Provide the (X, Y) coordinate of the cell's center where the given text is located.  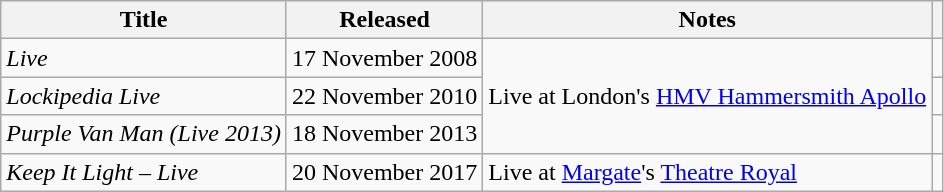
Live (144, 58)
Keep It Light – Live (144, 172)
Title (144, 20)
Purple Van Man (Live 2013) (144, 134)
Lockipedia Live (144, 96)
Live at London's HMV Hammersmith Apollo (708, 96)
18 November 2013 (384, 134)
Notes (708, 20)
22 November 2010 (384, 96)
Live at Margate's Theatre Royal (708, 172)
20 November 2017 (384, 172)
Released (384, 20)
17 November 2008 (384, 58)
